Detect which cell encompasses the target text, then output its [x, y] center coordinate. 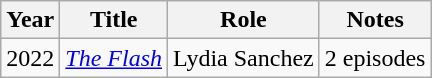
Notes [375, 20]
Lydia Sanchez [244, 58]
The Flash [114, 58]
2022 [30, 58]
Title [114, 20]
Role [244, 20]
Year [30, 20]
2 episodes [375, 58]
